Detect which cell encompasses the target text, then output its (X, Y) center coordinate. 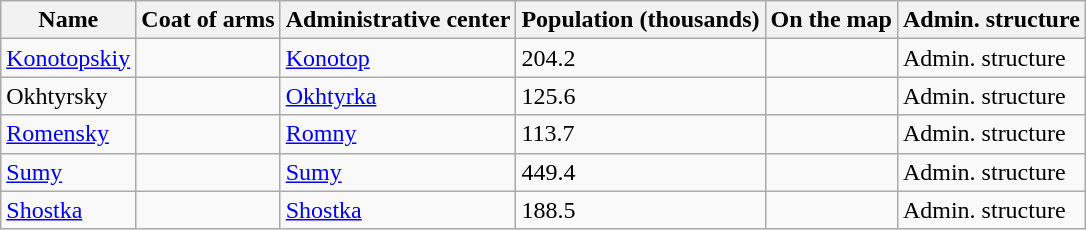
125.6 (640, 96)
Konotopskiy (68, 58)
113.7 (640, 134)
188.5 (640, 210)
204.2 (640, 58)
Romny (398, 134)
Okhtyrka (398, 96)
Coat of arms (208, 20)
On the map (831, 20)
Name (68, 20)
Okhtyrsky (68, 96)
Administrative center (398, 20)
Romensky (68, 134)
449.4 (640, 172)
Konotop (398, 58)
Population (thousands) (640, 20)
